Search for the cell housing the specified text and yield its (X, Y) center coordinate. 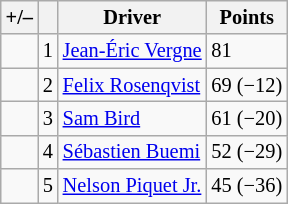
1 (48, 51)
81 (248, 51)
3 (48, 118)
+/– (20, 17)
Driver (132, 17)
Points (248, 17)
52 (−29) (248, 152)
45 (−36) (248, 186)
61 (−20) (248, 118)
69 (−12) (248, 85)
5 (48, 186)
4 (48, 152)
Sam Bird (132, 118)
Sébastien Buemi (132, 152)
Felix Rosenqvist (132, 85)
Jean-Éric Vergne (132, 51)
2 (48, 85)
Nelson Piquet Jr. (132, 186)
